Locate the cell with the specified text and output its [x, y] center coordinate. 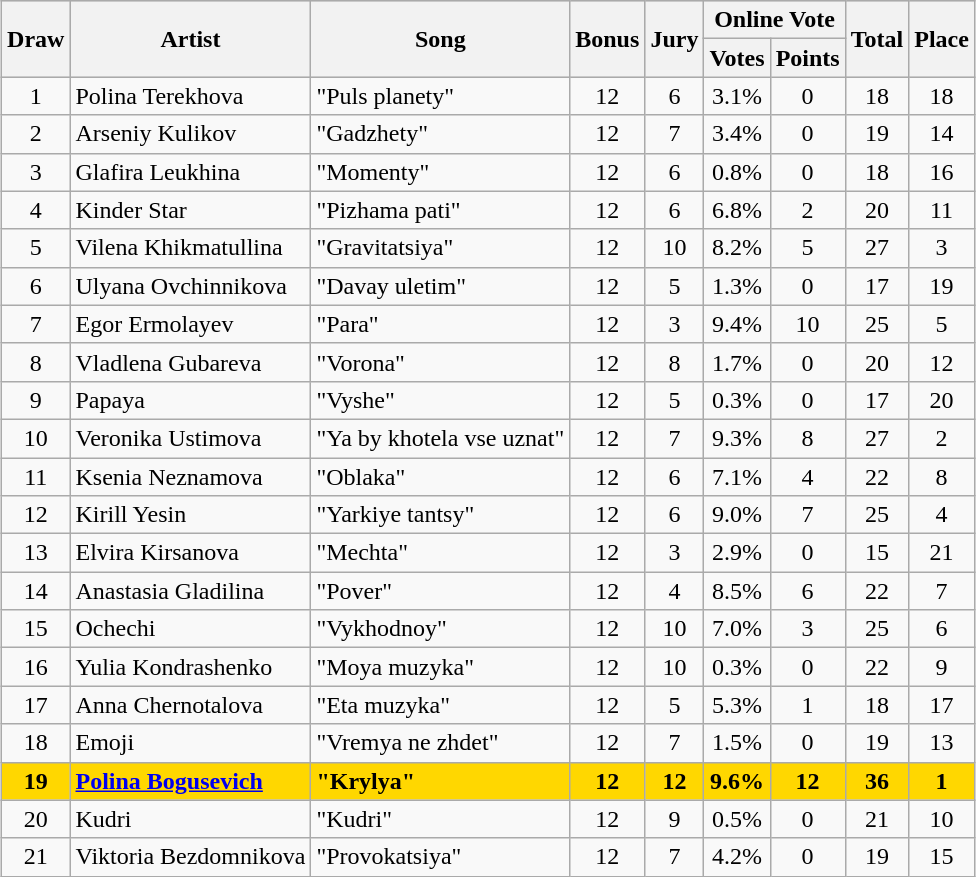
4.2% [737, 857]
"Vremya ne zhdet" [440, 743]
Kinder Star [190, 210]
6.8% [737, 210]
"Eta muzyka" [440, 705]
Song [440, 39]
Viktoria Bezdomnikova [190, 857]
Vladlena Gubareva [190, 362]
"Vykhodnoy" [440, 629]
"Para" [440, 324]
3.1% [737, 96]
Polina Bogusevich [190, 781]
Polina Terekhova [190, 96]
"Davay uletim" [440, 286]
Kudri [190, 819]
"Kudri" [440, 819]
0.5% [737, 819]
Vilena Khikmatullina [190, 248]
Ulyana Ovchinnikova [190, 286]
Jury [674, 39]
"Gravitatsiya" [440, 248]
"Pizhama pati" [440, 210]
5.3% [737, 705]
"Moya muzyka" [440, 667]
Arseniy Kulikov [190, 134]
"Gadzhety" [440, 134]
Anna Chernotalova [190, 705]
"Yarkiye tantsy" [440, 515]
8.2% [737, 248]
"Pover" [440, 591]
Egor Ermolayev [190, 324]
Veronika Ustimova [190, 438]
"Puls planety" [440, 96]
Online Vote [774, 20]
Bonus [608, 39]
7.0% [737, 629]
"Momenty" [440, 172]
9.0% [737, 515]
Total [877, 39]
"Provokatsiya" [440, 857]
Artist [190, 39]
0.8% [737, 172]
"Krylya" [440, 781]
9.4% [737, 324]
9.3% [737, 438]
Emoji [190, 743]
Ksenia Neznamova [190, 477]
Place [942, 39]
Glafira Leukhina [190, 172]
Kirill Yesin [190, 515]
"Vorona" [440, 362]
7.1% [737, 477]
"Mechta" [440, 553]
1.7% [737, 362]
"Oblaka" [440, 477]
Points [808, 58]
36 [877, 781]
Votes [737, 58]
Draw [36, 39]
"Ya by khotela vse uznat" [440, 438]
Yulia Kondrashenko [190, 667]
"Vyshe" [440, 400]
Papaya [190, 400]
1.3% [737, 286]
Elvira Kirsanova [190, 553]
9.6% [737, 781]
3.4% [737, 134]
2.9% [737, 553]
Anastasia Gladilina [190, 591]
Ochechi [190, 629]
8.5% [737, 591]
1.5% [737, 743]
